Extract the (x, y) coordinate from the center of the cell holding the provided text.  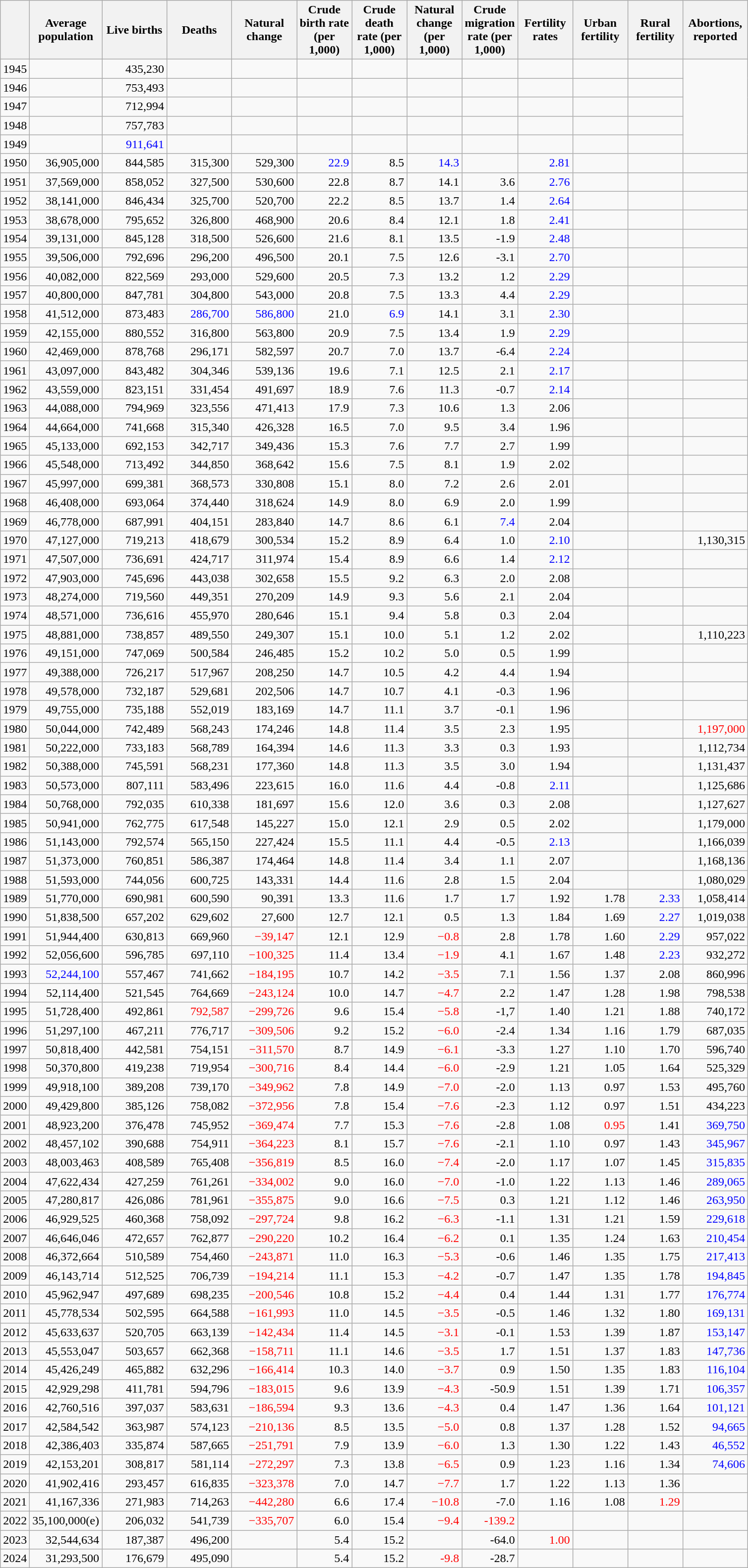
1,130,315 (715, 540)
229,618 (715, 1219)
48,881,000 (66, 635)
582,597 (265, 352)
610,338 (199, 804)
690,981 (135, 899)
32,544,634 (66, 1540)
74,606 (715, 1464)
−1.9 (434, 955)
2.81 (545, 163)
847,781 (135, 295)
-2.4 (490, 1030)
227,424 (265, 842)
-1.0 (490, 1182)
−243,124 (265, 993)
1948 (15, 125)
1964 (15, 427)
1.48 (600, 955)
49,429,800 (66, 1106)
2.24 (545, 352)
2.64 (545, 201)
846,434 (135, 201)
368,642 (265, 465)
873,483 (135, 314)
−5.8 (434, 1012)
1990 (15, 918)
1947 (15, 107)
−7.7 (434, 1483)
712,994 (135, 107)
50,573,000 (66, 785)
345,967 (715, 1143)
20.9 (324, 333)
289,065 (715, 1182)
1952 (15, 201)
1,125,686 (715, 785)
206,032 (135, 1521)
5.0 (434, 653)
776,717 (199, 1030)
315,340 (199, 427)
−364,223 (265, 1143)
40,800,000 (66, 295)
46,646,046 (66, 1238)
1982 (15, 766)
20.1 (324, 257)
529,600 (265, 276)
-2.1 (490, 1143)
−369,474 (265, 1125)
12.5 (434, 371)
16.4 (380, 1238)
503,657 (135, 1351)
52,114,400 (66, 993)
2013 (15, 1351)
1.93 (545, 748)
−442,280 (265, 1502)
2.48 (545, 238)
2.06 (545, 408)
-2.3 (490, 1106)
798,538 (715, 993)
40,082,000 (66, 276)
327,500 (199, 182)
404,151 (199, 521)
44,088,000 (66, 408)
19.6 (324, 371)
315,835 (715, 1162)
−7.4 (434, 1162)
45,553,047 (66, 1351)
12.6 (434, 257)
49,151,000 (66, 653)
596,740 (715, 1049)
2023 (15, 1540)
41,902,416 (66, 1483)
−272,297 (265, 1464)
765,408 (199, 1162)
880,552 (135, 333)
657,202 (135, 918)
3.3 (434, 748)
525,329 (715, 1068)
1.00 (545, 1540)
492,861 (135, 1012)
7.2 (434, 484)
20.7 (324, 352)
Deaths (199, 30)
529,300 (265, 163)
744,056 (135, 879)
3.0 (490, 766)
-0.3 (490, 691)
1.80 (655, 1313)
1.56 (545, 974)
2021 (15, 1502)
164,394 (265, 748)
1,112,734 (715, 748)
49,578,000 (66, 691)
1.71 (655, 1389)
21.0 (324, 314)
760,851 (135, 861)
−5.0 (434, 1426)
45,962,947 (66, 1295)
1958 (15, 314)
1950 (15, 163)
1979 (15, 710)
739,170 (199, 1087)
733,183 (135, 748)
42,929,298 (66, 1389)
698,235 (199, 1295)
42,469,000 (66, 352)
45,997,000 (66, 484)
419,238 (135, 1068)
1,197,000 (715, 729)
−334,002 (265, 1182)
46,408,000 (66, 502)
6.3 (434, 578)
6.0 (324, 1521)
316,800 (199, 333)
596,785 (135, 955)
460,368 (135, 1219)
363,987 (135, 1426)
−7.5 (434, 1200)
1,080,029 (715, 879)
1999 (15, 1087)
9.5 (434, 427)
2003 (15, 1162)
143,331 (265, 879)
45,633,637 (66, 1332)
2.01 (545, 484)
2001 (15, 1125)
719,954 (199, 1068)
−184,195 (265, 974)
46,552 (715, 1445)
1992 (15, 955)
465,882 (135, 1370)
27,600 (265, 918)
194,845 (715, 1276)
543,000 (265, 295)
411,781 (135, 1389)
246,485 (265, 653)
1976 (15, 653)
1981 (15, 748)
−335,707 (265, 1521)
491,697 (265, 389)
20.8 (324, 295)
14.0 (380, 1370)
692,153 (135, 446)
2.6 (490, 484)
632,296 (199, 1370)
497,689 (135, 1295)
47,622,434 (66, 1182)
1.23 (545, 1464)
376,478 (135, 1125)
Natural change (per 1,000) (434, 30)
50,222,000 (66, 748)
7.4 (490, 521)
1987 (15, 861)
42,760,516 (66, 1407)
38,678,000 (66, 219)
664,588 (199, 1313)
1.40 (545, 1012)
51,143,000 (66, 842)
325,700 (199, 201)
50,388,000 (66, 766)
43,559,000 (66, 389)
669,960 (199, 936)
90,391 (265, 899)
2020 (15, 1483)
1966 (15, 465)
1968 (15, 502)
249,307 (265, 635)
2004 (15, 1182)
−309,506 (265, 1030)
349,436 (265, 446)
630,813 (135, 936)
7.9 (324, 1445)
−100,325 (265, 955)
736,691 (135, 559)
50,370,800 (66, 1068)
39,506,000 (66, 257)
42,155,000 (66, 333)
1.98 (655, 993)
794,969 (135, 408)
2022 (15, 1521)
2.41 (545, 219)
−4.2 (434, 1276)
−6.3 (434, 1219)
467,211 (135, 1030)
761,261 (199, 1182)
517,967 (199, 672)
1980 (15, 729)
-2.8 (490, 1125)
49,388,000 (66, 672)
331,454 (199, 389)
-28.7 (490, 1559)
735,188 (135, 710)
586,387 (199, 861)
−200,546 (265, 1295)
2017 (15, 1426)
41,512,000 (66, 314)
43,097,000 (66, 371)
304,800 (199, 295)
4.2 (434, 672)
−372,956 (265, 1106)
1,179,000 (715, 823)
−349,962 (265, 1087)
1963 (15, 408)
-2.9 (490, 1068)
563,800 (265, 333)
6.1 (434, 521)
2.23 (655, 955)
1955 (15, 257)
2.7 (490, 446)
37,569,000 (66, 182)
323,556 (199, 408)
304,346 (199, 371)
741,662 (199, 974)
530,600 (265, 182)
1991 (15, 936)
753,493 (135, 88)
2.10 (545, 540)
106,357 (715, 1389)
1997 (15, 1049)
1.27 (545, 1049)
210,454 (715, 1238)
-6.4 (490, 352)
1.67 (545, 955)
1,168,136 (715, 861)
318,500 (199, 238)
1960 (15, 352)
12.0 (380, 804)
−194,214 (265, 1276)
9.8 (324, 1219)
472,657 (135, 1238)
−6.1 (434, 1049)
1996 (15, 1030)
16.6 (380, 1200)
449,351 (199, 597)
408,589 (135, 1162)
2.70 (545, 257)
169,131 (715, 1313)
1972 (15, 578)
1974 (15, 616)
−9.4 (434, 1521)
1978 (15, 691)
1,127,627 (715, 804)
52,056,600 (66, 955)
94,665 (715, 1426)
1,131,437 (715, 766)
693,064 (135, 502)
2005 (15, 1200)
−297,724 (265, 1219)
Abortions, reported (715, 30)
792,035 (135, 804)
22.9 (324, 163)
745,696 (135, 578)
726,217 (135, 672)
49,755,000 (66, 710)
2014 (15, 1370)
1967 (15, 484)
496,200 (199, 1540)
1.1 (490, 861)
Crude death rate (per 1,000) (380, 30)
6.4 (434, 540)
50,044,000 (66, 729)
271,983 (135, 1502)
51,838,500 (66, 918)
1.50 (545, 1370)
−355,875 (265, 1200)
2.76 (545, 182)
781,961 (199, 1200)
1959 (15, 333)
1.70 (655, 1049)
3.7 (434, 710)
1.75 (655, 1257)
1965 (15, 446)
5.8 (434, 616)
13.6 (380, 1407)
747,069 (135, 653)
315,300 (199, 163)
1954 (15, 238)
−4.7 (434, 993)
−6.2 (434, 1238)
736,616 (135, 616)
−3.7 (434, 1370)
742,489 (135, 729)
1949 (15, 144)
13.8 (380, 1464)
18.9 (324, 389)
326,800 (199, 219)
1.32 (600, 1313)
46,143,714 (66, 1276)
823,151 (135, 389)
−4.4 (434, 1295)
14.3 (434, 163)
−142,434 (265, 1332)
1953 (15, 219)
843,482 (135, 371)
−251,791 (265, 1445)
−356,819 (265, 1162)
500,584 (199, 653)
697,110 (199, 955)
177,360 (265, 766)
1,110,223 (715, 635)
Crude birth rate (per 1,000) (324, 30)
Live births (135, 30)
807,111 (135, 785)
335,874 (135, 1445)
9.4 (380, 616)
1.8 (490, 219)
397,037 (135, 1407)
50,768,000 (66, 804)
2015 (15, 1389)
174,246 (265, 729)
455,970 (199, 616)
−161,993 (265, 1313)
1.69 (600, 918)
1983 (15, 785)
1961 (15, 371)
46,372,664 (66, 1257)
792,696 (135, 257)
51,728,400 (66, 1012)
52,244,100 (66, 974)
Fertility rates (545, 30)
629,602 (199, 918)
1.45 (655, 1162)
48,003,463 (66, 1162)
1.44 (545, 1295)
17.4 (380, 1502)
308,817 (135, 1464)
424,717 (199, 559)
878,768 (135, 352)
0.8 (490, 1426)
296,200 (199, 257)
2002 (15, 1143)
36,905,000 (66, 163)
−311,570 (265, 1049)
20.5 (324, 276)
2009 (15, 1276)
594,796 (199, 1389)
1970 (15, 540)
858,052 (135, 182)
−299,726 (265, 1012)
-139.2 (490, 1521)
1957 (15, 295)
557,467 (135, 974)
-3.1 (490, 257)
1.24 (600, 1238)
1988 (15, 879)
47,280,817 (66, 1200)
16.5 (324, 427)
5.1 (434, 635)
740,172 (715, 1012)
-50.9 (490, 1389)
616,835 (199, 1483)
45,778,534 (66, 1313)
502,595 (135, 1313)
−5.3 (434, 1257)
741,668 (135, 427)
758,092 (199, 1219)
468,900 (265, 219)
187,387 (135, 1540)
662,368 (199, 1351)
1975 (15, 635)
48,571,000 (66, 616)
-1,7 (490, 1012)
45,548,000 (66, 465)
520,700 (265, 201)
Crude migration rate (per 1,000) (490, 30)
0.1 (490, 1238)
1971 (15, 559)
663,139 (199, 1332)
496,500 (265, 257)
512,525 (135, 1276)
-7.0 (490, 1502)
1984 (15, 804)
758,082 (199, 1106)
617,548 (199, 823)
495,090 (199, 1559)
2.14 (545, 389)
583,496 (199, 785)
-3.3 (490, 1049)
434,223 (715, 1106)
47,127,000 (66, 540)
2018 (15, 1445)
183,169 (265, 710)
-0.8 (490, 785)
51,297,100 (66, 1030)
16.3 (380, 1257)
−243,871 (265, 1257)
565,150 (199, 842)
957,022 (715, 936)
2016 (15, 1407)
1,166,039 (715, 842)
754,460 (199, 1257)
17.9 (324, 408)
1.87 (655, 1332)
16.2 (380, 1219)
2.33 (655, 899)
719,213 (135, 540)
764,669 (199, 993)
-1.1 (490, 1219)
757,783 (135, 125)
385,126 (135, 1106)
41,167,336 (66, 1502)
208,250 (265, 672)
202,506 (265, 691)
51,373,000 (66, 861)
50,818,400 (66, 1049)
302,658 (265, 578)
31,293,500 (66, 1559)
176,679 (135, 1559)
35,100,000(e) (66, 1521)
45,426,249 (66, 1370)
-0.6 (490, 1257)
300,534 (265, 540)
426,328 (265, 427)
1956 (15, 276)
687,991 (135, 521)
344,850 (199, 465)
389,208 (135, 1087)
714,263 (199, 1502)
181,697 (265, 804)
574,123 (199, 1426)
792,587 (199, 1012)
2.11 (545, 785)
22.2 (324, 201)
15.7 (380, 1143)
1.17 (545, 1162)
Rural fertility (655, 30)
−186,594 (265, 1407)
342,717 (199, 446)
283,840 (265, 521)
48,457,102 (66, 1143)
845,128 (135, 238)
706,739 (199, 1276)
521,545 (135, 993)
10.8 (324, 1295)
12.9 (380, 936)
2008 (15, 1257)
22.8 (324, 182)
−39,147 (265, 936)
600,725 (199, 879)
147,736 (715, 1351)
442,581 (135, 1049)
1.52 (655, 1426)
529,681 (199, 691)
10.5 (380, 672)
311,974 (265, 559)
1.84 (545, 918)
46,929,525 (66, 1219)
541,739 (199, 1521)
−0.8 (434, 936)
1962 (15, 389)
46,778,000 (66, 521)
539,136 (265, 371)
1989 (15, 899)
42,386,403 (66, 1445)
270,209 (265, 597)
1.5 (490, 879)
471,413 (265, 408)
1,058,414 (715, 899)
568,789 (199, 748)
293,457 (135, 1483)
101,121 (715, 1407)
390,688 (135, 1143)
1.92 (545, 899)
745,952 (199, 1125)
2.27 (655, 918)
−166,414 (265, 1370)
795,652 (135, 219)
20.6 (324, 219)
1.29 (655, 1502)
1.88 (655, 1012)
217,413 (715, 1257)
293,000 (199, 276)
860,996 (715, 974)
1.05 (600, 1068)
286,700 (199, 314)
1951 (15, 182)
1985 (15, 823)
Average population (66, 30)
174,464 (265, 861)
2010 (15, 1295)
1994 (15, 993)
145,227 (265, 823)
1.63 (655, 1238)
2000 (15, 1106)
-64.0 (490, 1540)
1.07 (600, 1162)
13.2 (434, 276)
738,857 (135, 635)
45,133,000 (66, 446)
1.79 (655, 1030)
369,750 (715, 1125)
1.77 (655, 1295)
719,560 (135, 597)
762,775 (135, 823)
47,507,000 (66, 559)
1993 (15, 974)
48,923,200 (66, 1125)
-1.9 (490, 238)
318,624 (265, 502)
489,550 (199, 635)
−10.8 (434, 1502)
15.0 (324, 823)
51,944,400 (66, 936)
581,114 (199, 1464)
568,243 (199, 729)
2.30 (545, 314)
745,591 (135, 766)
568,231 (199, 766)
713,492 (135, 465)
1945 (15, 69)
51,593,000 (66, 879)
2.3 (490, 729)
1995 (15, 1012)
1,019,038 (715, 918)
−290,220 (265, 1238)
3.1 (490, 314)
418,679 (199, 540)
39,131,000 (66, 238)
583,631 (199, 1407)
48,274,000 (66, 597)
223,615 (265, 785)
443,038 (199, 578)
−158,711 (265, 1351)
44,664,000 (66, 427)
51,770,000 (66, 899)
1986 (15, 842)
699,381 (135, 484)
2012 (15, 1332)
526,600 (265, 238)
1.41 (655, 1125)
21.6 (324, 238)
754,151 (199, 1049)
1998 (15, 1068)
42,584,542 (66, 1426)
38,141,000 (66, 201)
822,569 (135, 276)
2.9 (434, 823)
263,950 (715, 1200)
10.3 (324, 1370)
2.17 (545, 371)
−210,136 (265, 1426)
792,574 (135, 842)
280,646 (265, 616)
14.2 (380, 974)
2006 (15, 1219)
1.0 (490, 540)
844,585 (135, 163)
1973 (15, 597)
−300,716 (265, 1068)
153,147 (715, 1332)
10.6 (434, 408)
2007 (15, 1238)
426,086 (135, 1200)
0.95 (600, 1125)
600,590 (199, 899)
1.60 (600, 936)
2.12 (545, 559)
1969 (15, 521)
-9.8 (434, 1559)
330,808 (265, 484)
−6.5 (434, 1464)
−183,015 (265, 1389)
1.59 (655, 1219)
116,104 (715, 1370)
296,171 (199, 352)
368,573 (199, 484)
2019 (15, 1464)
427,259 (135, 1182)
587,665 (199, 1445)
8.6 (380, 521)
435,230 (135, 69)
1977 (15, 672)
2.2 (490, 993)
374,440 (199, 502)
754,911 (199, 1143)
732,187 (135, 691)
520,705 (135, 1332)
762,877 (199, 1238)
510,589 (135, 1257)
586,800 (265, 314)
−3.1 (434, 1332)
Urban fertility (600, 30)
42,153,201 (66, 1464)
2024 (15, 1559)
12.7 (324, 918)
176,774 (715, 1295)
932,272 (715, 955)
49,918,100 (66, 1087)
Natural change (265, 30)
50,941,000 (66, 823)
2.13 (545, 842)
5.6 (434, 597)
552,019 (199, 710)
2.07 (545, 861)
47,903,000 (66, 578)
2011 (15, 1313)
495,760 (715, 1087)
1.30 (545, 1445)
−323,378 (265, 1483)
1946 (15, 88)
1.95 (545, 729)
911,641 (135, 144)
687,035 (715, 1030)
